From the cell containing the given text, extract its center point as (X, Y) coordinate. 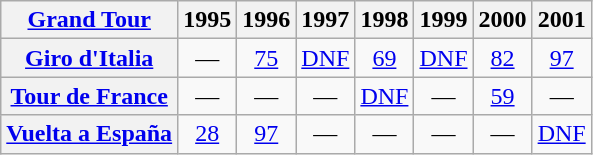
1998 (384, 20)
69 (384, 58)
2000 (502, 20)
59 (502, 96)
1999 (444, 20)
75 (266, 58)
1996 (266, 20)
28 (208, 134)
Grand Tour (90, 20)
Vuelta a España (90, 134)
2001 (562, 20)
Giro d'Italia (90, 58)
Tour de France (90, 96)
82 (502, 58)
1997 (326, 20)
1995 (208, 20)
